Provide the (x, y) coordinate of the cell's center where the given text is located.  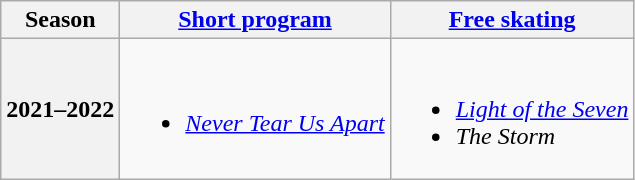
Never Tear Us Apart (255, 109)
Season (60, 20)
2021–2022 (60, 109)
Free skating (512, 20)
Short program (255, 20)
Light of the Seven The Storm (512, 109)
